Provide the (x, y) coordinate of the cell's center where the given text is located.  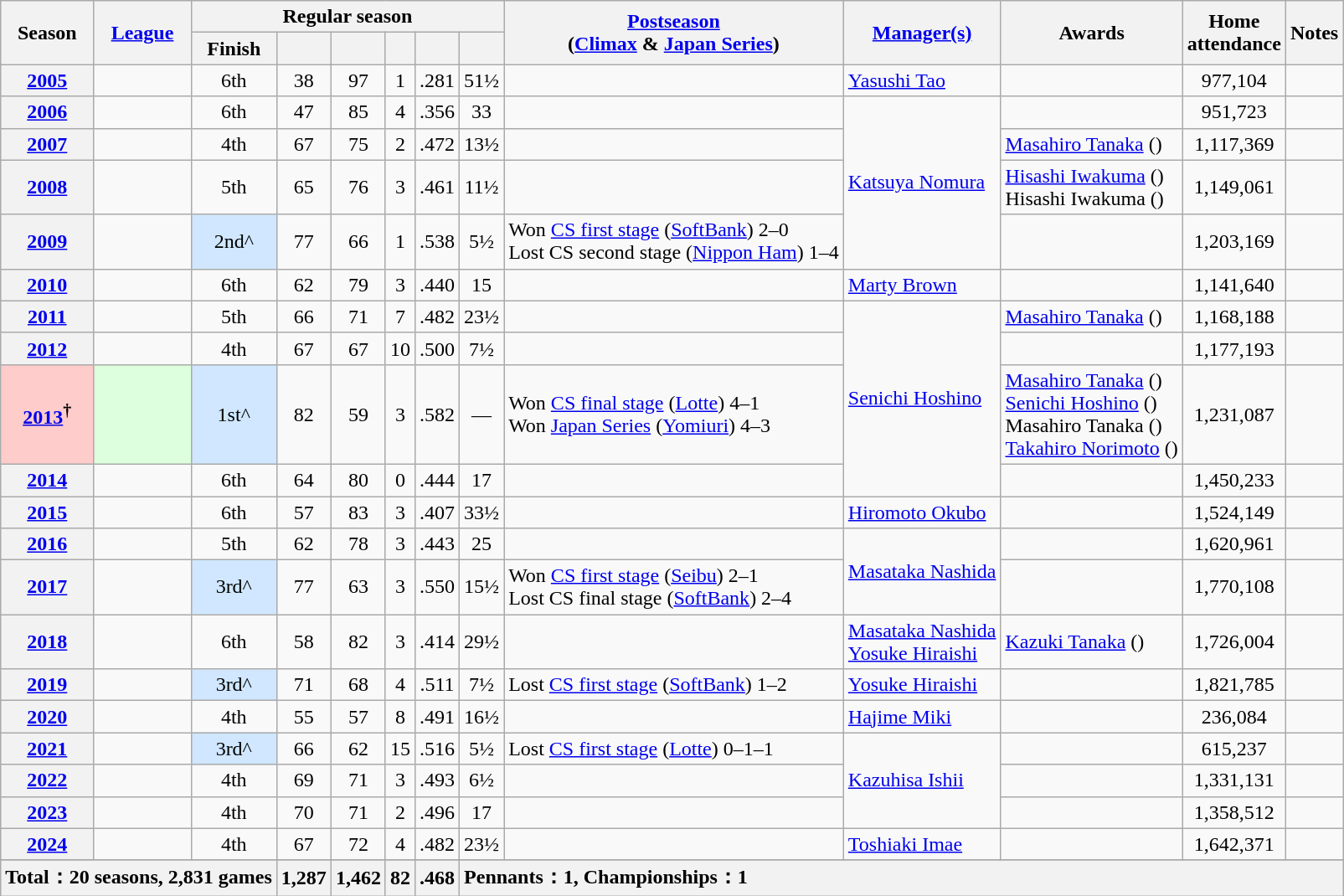
.461 (437, 188)
.468 (437, 878)
85 (358, 112)
2nd^ (234, 241)
13½ (482, 144)
7 (400, 317)
1,231,087 (1234, 414)
Masataka NashidaYosuke Hiraishi (922, 641)
78 (358, 544)
615,237 (1234, 749)
Regular season (347, 17)
59 (358, 414)
65 (303, 188)
Postseason(Climax & Japan Series) (674, 33)
16½ (482, 717)
2021 (47, 749)
.500 (437, 348)
55 (303, 717)
Katsuya Nomura (922, 183)
.538 (437, 241)
977,104 (1234, 80)
69 (303, 780)
2006 (47, 112)
Masahiro Tanaka ()Senichi Hoshino ()Masahiro Tanaka ()Takahiro Norimoto () (1092, 414)
Marty Brown (922, 285)
1,462 (358, 878)
6½ (482, 780)
2013† (47, 414)
.516 (437, 749)
1,620,961 (1234, 544)
Won CS first stage (SoftBank) 2–0Lost CS second stage (Nippon Ham) 1–4 (674, 241)
Masataka Nashida (922, 571)
2016 (47, 544)
Kazuki Tanaka () (1092, 641)
Hajime Miki (922, 717)
1,203,169 (1234, 241)
1,149,061 (1234, 188)
51½ (482, 80)
72 (358, 844)
1,726,004 (1234, 641)
2007 (47, 144)
Awards (1092, 33)
1,524,149 (1234, 512)
Won CS final stage (Lotte) 4–1Won Japan Series (Yomiuri) 4–3 (674, 414)
1,168,188 (1234, 317)
.496 (437, 812)
Kazuhisa Ishii (922, 780)
League (142, 33)
1,287 (303, 878)
Homeattendance (1234, 33)
10 (400, 348)
63 (358, 588)
1,642,371 (1234, 844)
2020 (47, 717)
Pennants：1, Championships：1 (901, 878)
29½ (482, 641)
1,770,108 (1234, 588)
Season (47, 33)
2022 (47, 780)
.493 (437, 780)
2018 (47, 641)
2023 (47, 812)
Lost CS first stage (Lotte) 0–1–1 (674, 749)
Senichi Hoshino (922, 399)
.582 (437, 414)
38 (303, 80)
.472 (437, 144)
Notes (1314, 33)
.491 (437, 717)
25 (482, 544)
2010 (47, 285)
58 (303, 641)
2019 (47, 685)
Hiromoto Okubo (922, 512)
15½ (482, 588)
Yosuke Hiraishi (922, 685)
11½ (482, 188)
75 (358, 144)
2017 (47, 588)
.443 (437, 544)
Yasushi Tao (922, 80)
8 (400, 717)
— (482, 414)
.414 (437, 641)
2015 (47, 512)
Hisashi Iwakuma ()Hisashi Iwakuma () (1092, 188)
1,117,369 (1234, 144)
Toshiaki Imae (922, 844)
2008 (47, 188)
79 (358, 285)
Won CS first stage (Seibu) 2–1Lost CS final stage (SoftBank) 2–4 (674, 588)
83 (358, 512)
68 (358, 685)
47 (303, 112)
.550 (437, 588)
33 (482, 112)
.511 (437, 685)
80 (358, 480)
2012 (47, 348)
Finish (234, 49)
951,723 (1234, 112)
.356 (437, 112)
76 (358, 188)
1,450,233 (1234, 480)
64 (303, 480)
1,358,512 (1234, 812)
2024 (47, 844)
Lost CS first stage (SoftBank) 1–2 (674, 685)
1,177,193 (1234, 348)
1,141,640 (1234, 285)
2009 (47, 241)
Manager(s) (922, 33)
.440 (437, 285)
1,821,785 (1234, 685)
236,084 (1234, 717)
1st^ (234, 414)
70 (303, 812)
33½ (482, 512)
0 (400, 480)
2005 (47, 80)
.281 (437, 80)
1,331,131 (1234, 780)
.407 (437, 512)
2014 (47, 480)
Total：20 seasons, 2,831 games (139, 878)
.444 (437, 480)
97 (358, 80)
2011 (47, 317)
